Output the (x, y) coordinate of the center of the cell containing the given text.  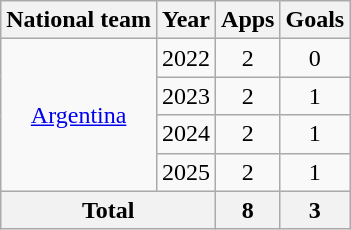
3 (315, 210)
Apps (248, 20)
Argentina (79, 115)
Total (108, 210)
National team (79, 20)
8 (248, 210)
2025 (186, 172)
2024 (186, 134)
2023 (186, 96)
Year (186, 20)
2022 (186, 58)
Goals (315, 20)
0 (315, 58)
